Determine the (x, y) coordinate at the center of the cell enclosing the given text.  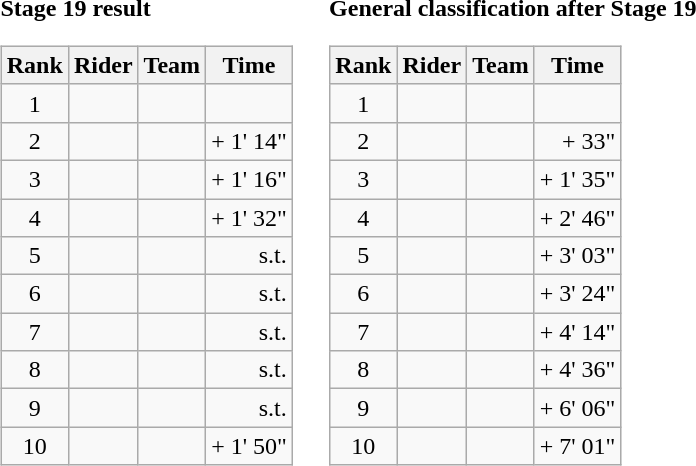
+ 1' 14" (250, 141)
+ 4' 14" (578, 332)
+ 3' 24" (578, 294)
+ 3' 03" (578, 256)
+ 1' 16" (250, 179)
+ 1' 50" (250, 446)
+ 1' 32" (250, 217)
+ 2' 46" (578, 217)
+ 33" (578, 141)
+ 4' 36" (578, 370)
+ 6' 06" (578, 408)
+ 7' 01" (578, 446)
+ 1' 35" (578, 179)
